Pinpoint the cell where the given text exists, returning its [x, y] midpoint coordinate. 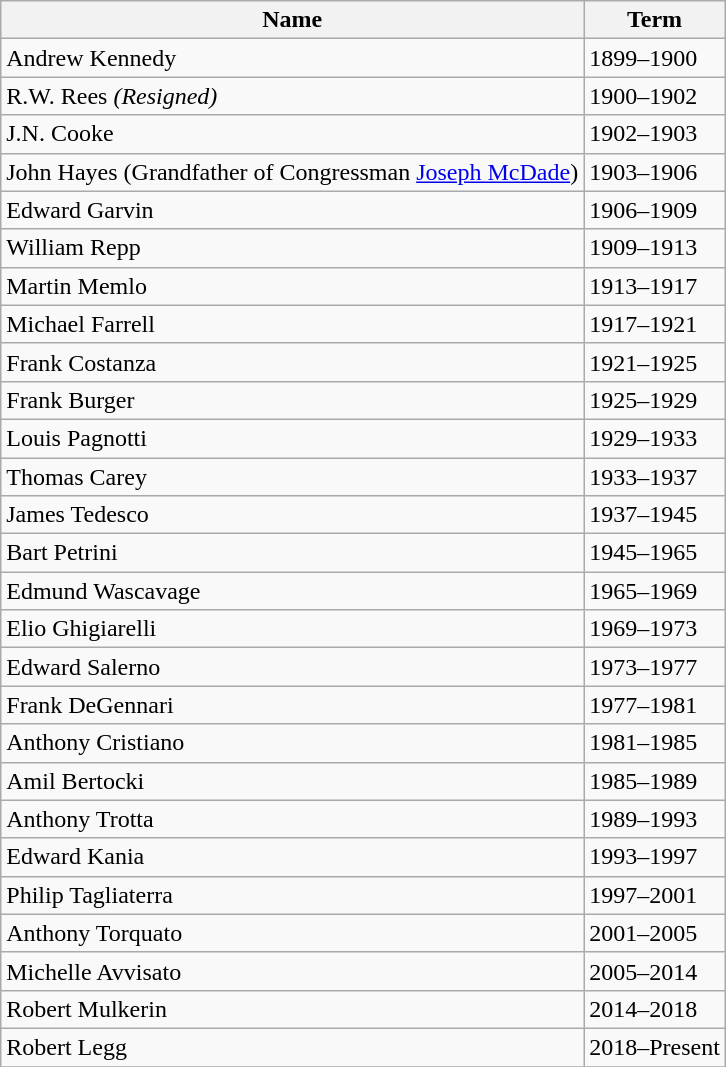
1913–1917 [655, 286]
Martin Memlo [292, 286]
Edmund Wascavage [292, 591]
Edward Kania [292, 857]
1989–1993 [655, 819]
Term [655, 20]
Anthony Torquato [292, 933]
1900–1902 [655, 96]
1985–1989 [655, 781]
1969–1973 [655, 629]
1917–1921 [655, 324]
Frank Burger [292, 400]
2018–Present [655, 1047]
Robert Mulkerin [292, 1009]
James Tedesco [292, 515]
Name [292, 20]
Anthony Cristiano [292, 743]
John Hayes (Grandfather of Congressman Joseph McDade) [292, 172]
1929–1933 [655, 438]
1977–1981 [655, 705]
1925–1929 [655, 400]
Edward Garvin [292, 210]
1997–2001 [655, 895]
2005–2014 [655, 971]
1945–1965 [655, 553]
Frank Costanza [292, 362]
Thomas Carey [292, 477]
2001–2005 [655, 933]
Edward Salerno [292, 667]
William Repp [292, 248]
J.N. Cooke [292, 134]
1899–1900 [655, 58]
1965–1969 [655, 591]
Frank DeGennari [292, 705]
1973–1977 [655, 667]
1921–1925 [655, 362]
R.W. Rees (Resigned) [292, 96]
1909–1913 [655, 248]
Robert Legg [292, 1047]
1906–1909 [655, 210]
Andrew Kennedy [292, 58]
Amil Bertocki [292, 781]
Anthony Trotta [292, 819]
Louis Pagnotti [292, 438]
Elio Ghigiarelli [292, 629]
1937–1945 [655, 515]
1902–1903 [655, 134]
Michael Farrell [292, 324]
2014–2018 [655, 1009]
Michelle Avvisato [292, 971]
1903–1906 [655, 172]
Bart Petrini [292, 553]
1993–1997 [655, 857]
1981–1985 [655, 743]
1933–1937 [655, 477]
Philip Tagliaterra [292, 895]
